Find where the given text appears and provide that cell's center as (x, y) coordinate. 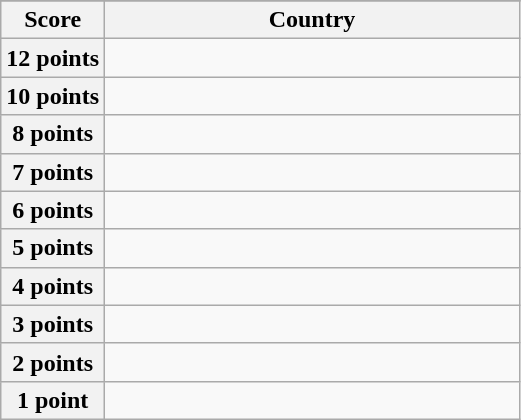
3 points (53, 324)
6 points (53, 210)
2 points (53, 362)
Country (312, 20)
1 point (53, 400)
8 points (53, 134)
7 points (53, 172)
10 points (53, 96)
5 points (53, 248)
4 points (53, 286)
12 points (53, 58)
Score (53, 20)
